Return the [X, Y] coordinate for the center point of the cell that contains the specified text.  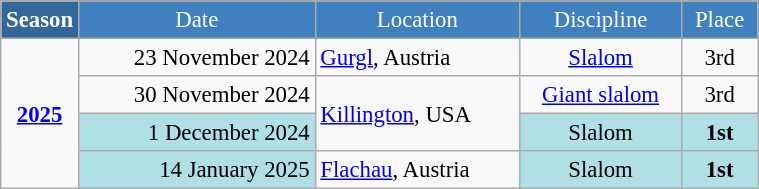
Season [40, 20]
14 January 2025 [196, 170]
Killington, USA [418, 114]
Gurgl, Austria [418, 58]
Place [720, 20]
1 December 2024 [196, 133]
23 November 2024 [196, 58]
Date [196, 20]
30 November 2024 [196, 95]
Giant slalom [601, 95]
Discipline [601, 20]
Flachau, Austria [418, 170]
2025 [40, 114]
Location [418, 20]
